Output the (x, y) coordinate of the center of the cell containing the given text.  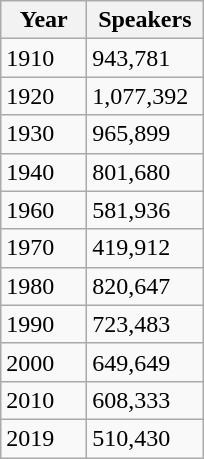
1930 (44, 134)
510,430 (145, 438)
723,483 (145, 324)
1960 (44, 210)
Year (44, 20)
581,936 (145, 210)
801,680 (145, 172)
1970 (44, 248)
649,649 (145, 362)
1990 (44, 324)
820,647 (145, 286)
Speakers (145, 20)
1920 (44, 96)
2010 (44, 400)
1940 (44, 172)
2019 (44, 438)
2000 (44, 362)
419,912 (145, 248)
608,333 (145, 400)
943,781 (145, 58)
1,077,392 (145, 96)
965,899 (145, 134)
1980 (44, 286)
1910 (44, 58)
